Locate the cell with the specified text and output its (x, y) center coordinate. 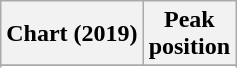
Peakposition (189, 34)
Chart (2019) (72, 34)
